Scan for the cell matching the given text and deliver its (X, Y) coordinate at center. 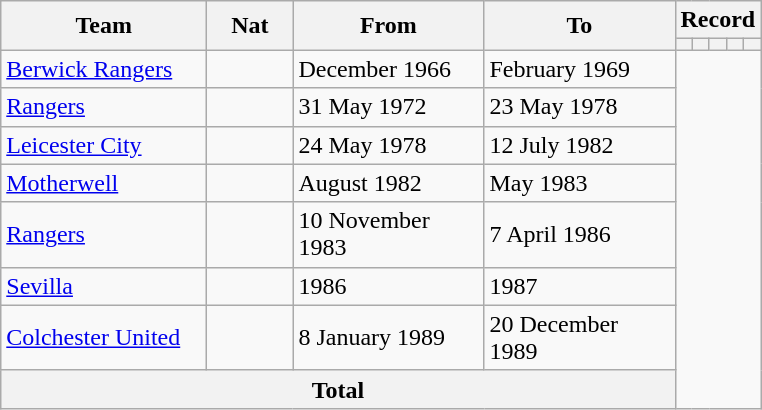
10 November 1983 (388, 234)
23 May 1978 (580, 107)
24 May 1978 (388, 145)
Motherwell (104, 183)
Sevilla (104, 286)
7 April 1986 (580, 234)
Team (104, 26)
8 January 1989 (388, 338)
12 July 1982 (580, 145)
31 May 1972 (388, 107)
20 December 1989 (580, 338)
Leicester City (104, 145)
August 1982 (388, 183)
Nat (250, 26)
To (580, 26)
1987 (580, 286)
Colchester United (104, 338)
1986 (388, 286)
Berwick Rangers (104, 69)
May 1983 (580, 183)
December 1966 (388, 69)
Total (338, 389)
From (388, 26)
Record (718, 20)
February 1969 (580, 69)
